From the cell containing the given text, extract its center point as [x, y] coordinate. 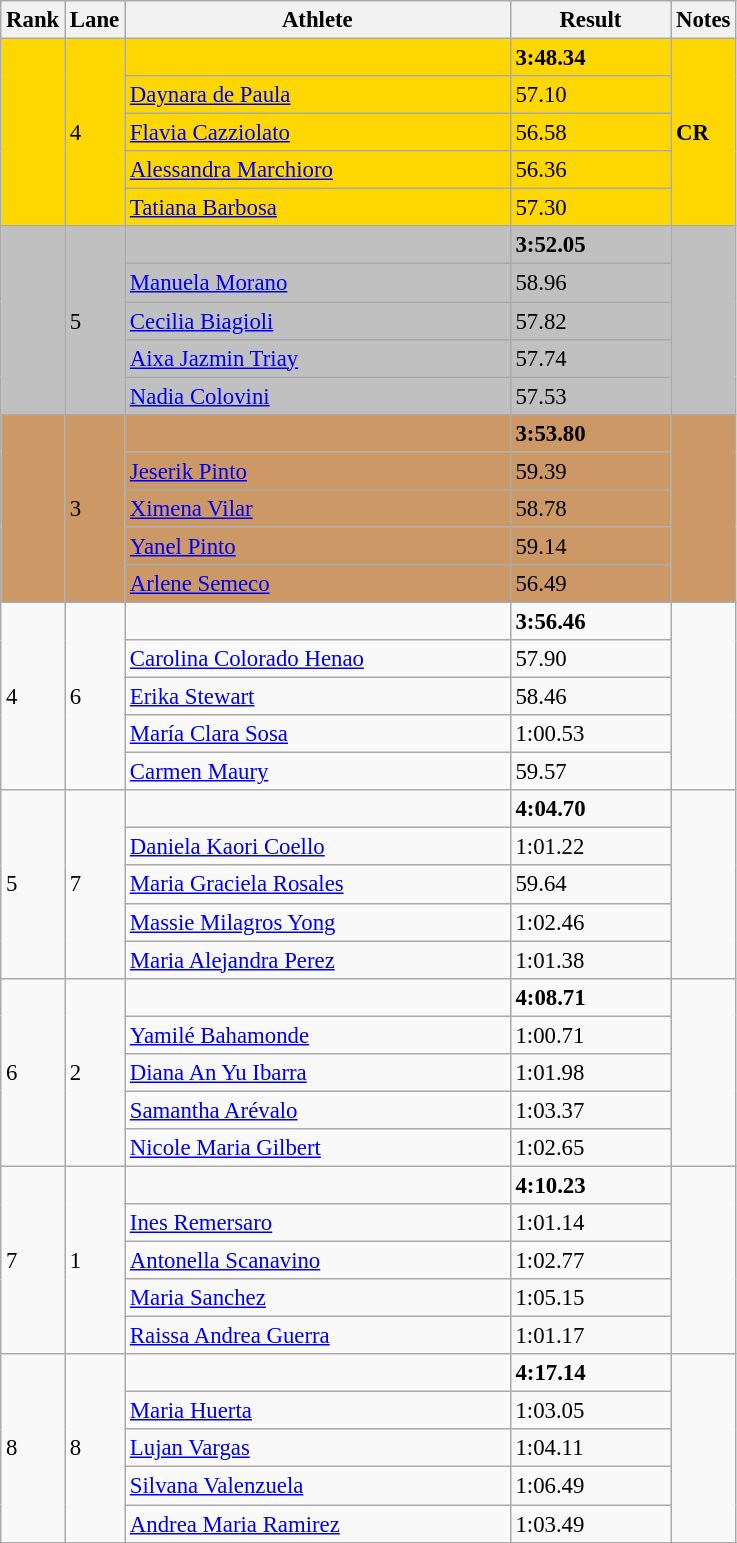
Erika Stewart [318, 697]
3 [95, 508]
Raissa Andrea Guerra [318, 1336]
Samantha Arévalo [318, 1110]
2 [95, 1072]
1:00.53 [590, 734]
Ximena Vilar [318, 509]
Maria Alejandra Perez [318, 960]
3:52.05 [590, 245]
4:10.23 [590, 1185]
59.64 [590, 885]
57.30 [590, 208]
58.96 [590, 283]
1:03.37 [590, 1110]
1:04.11 [590, 1449]
1:01.17 [590, 1336]
58.46 [590, 697]
Maria Graciela Rosales [318, 885]
1:05.15 [590, 1298]
Diana An Yu Ibarra [318, 1073]
Result [590, 20]
57.90 [590, 659]
Ines Remersaro [318, 1223]
56.49 [590, 584]
Daynara de Paula [318, 95]
59.14 [590, 546]
Yanel Pinto [318, 546]
57.82 [590, 321]
Carolina Colorado Henao [318, 659]
Lujan Vargas [318, 1449]
Aixa Jazmin Triay [318, 358]
3:56.46 [590, 621]
1:06.49 [590, 1486]
Notes [704, 20]
1:03.05 [590, 1411]
Nicole Maria Gilbert [318, 1148]
58.78 [590, 509]
Athlete [318, 20]
Cecilia Biagioli [318, 321]
Antonella Scanavino [318, 1261]
59.39 [590, 471]
57.10 [590, 95]
59.57 [590, 772]
1:00.71 [590, 1035]
Massie Milagros Yong [318, 922]
María Clara Sosa [318, 734]
Silvana Valenzuela [318, 1486]
Alessandra Marchioro [318, 170]
CR [704, 133]
57.53 [590, 396]
1:01.22 [590, 847]
Manuela Morano [318, 283]
1:01.14 [590, 1223]
4:04.70 [590, 809]
Andrea Maria Ramirez [318, 1524]
4:17.14 [590, 1373]
Flavia Cazziolato [318, 133]
1:02.65 [590, 1148]
1:01.98 [590, 1073]
Carmen Maury [318, 772]
Maria Huerta [318, 1411]
57.74 [590, 358]
Arlene Semeco [318, 584]
1:03.49 [590, 1524]
1:02.46 [590, 922]
1:01.38 [590, 960]
Yamilé Bahamonde [318, 1035]
3:48.34 [590, 58]
Daniela Kaori Coello [318, 847]
1:02.77 [590, 1261]
4:08.71 [590, 997]
56.36 [590, 170]
56.58 [590, 133]
Tatiana Barbosa [318, 208]
Jeserik Pinto [318, 471]
3:53.80 [590, 433]
Rank [33, 20]
Nadia Colovini [318, 396]
1 [95, 1260]
Maria Sanchez [318, 1298]
Lane [95, 20]
